Return [x, y] of the center of cell containing provided text 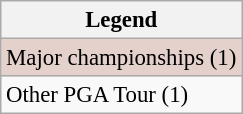
Major championships (1) [122, 58]
Other PGA Tour (1) [122, 95]
Legend [122, 20]
